Locate the cell with the specified text and output its [X, Y] center coordinate. 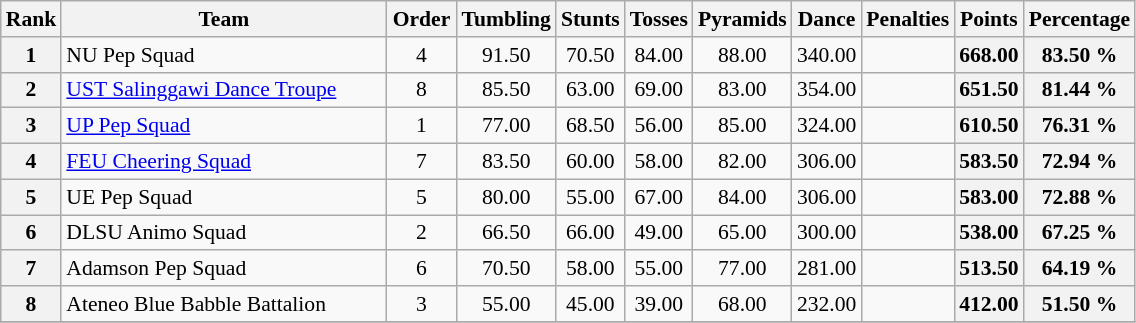
354.00 [826, 90]
668.00 [988, 55]
65.00 [742, 233]
76.31 % [1080, 126]
63.00 [590, 90]
Adamson Pep Squad [224, 269]
Ateneo Blue Babble Battalion [224, 304]
324.00 [826, 126]
Stunts [590, 19]
64.19 % [1080, 269]
538.00 [988, 233]
Percentage [1080, 19]
49.00 [659, 233]
56.00 [659, 126]
412.00 [988, 304]
88.00 [742, 55]
66.00 [590, 233]
583.50 [988, 162]
67.00 [659, 197]
583.00 [988, 197]
68.00 [742, 304]
DLSU Animo Squad [224, 233]
45.00 [590, 304]
68.50 [590, 126]
Dance [826, 19]
Tumbling [506, 19]
83.50 % [1080, 55]
281.00 [826, 269]
513.50 [988, 269]
Points [988, 19]
72.88 % [1080, 197]
81.44 % [1080, 90]
Order [421, 19]
85.00 [742, 126]
610.50 [988, 126]
Rank [32, 19]
82.00 [742, 162]
NU Pep Squad [224, 55]
80.00 [506, 197]
69.00 [659, 90]
651.50 [988, 90]
232.00 [826, 304]
85.50 [506, 90]
Tosses [659, 19]
51.50 % [1080, 304]
UP Pep Squad [224, 126]
39.00 [659, 304]
300.00 [826, 233]
91.50 [506, 55]
83.50 [506, 162]
83.00 [742, 90]
60.00 [590, 162]
Team [224, 19]
Pyramids [742, 19]
72.94 % [1080, 162]
66.50 [506, 233]
340.00 [826, 55]
67.25 % [1080, 233]
UST Salinggawi Dance Troupe [224, 90]
FEU Cheering Squad [224, 162]
Penalties [908, 19]
UE Pep Squad [224, 197]
